Return the (X, Y) coordinate for the center point of the cell that contains the specified text.  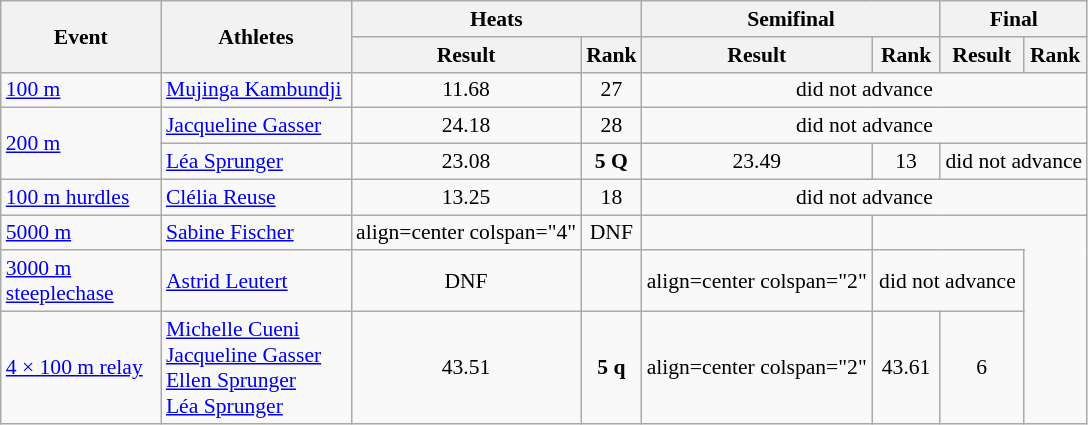
200 m (81, 144)
28 (612, 126)
13 (906, 162)
23.49 (757, 162)
Athletes (256, 36)
Jacqueline Gasser (256, 126)
11.68 (466, 90)
Astrid Leutert (256, 282)
align=center colspan="4" (466, 233)
100 m (81, 90)
Final (1014, 19)
43.61 (906, 368)
27 (612, 90)
18 (612, 197)
5000 m (81, 233)
Clélia Reuse (256, 197)
Event (81, 36)
5 Q (612, 162)
Léa Sprunger (256, 162)
Semifinal (792, 19)
Michelle CueniJacqueline GasserEllen SprungerLéa Sprunger (256, 368)
43.51 (466, 368)
5 q (612, 368)
4 × 100 m relay (81, 368)
6 (982, 368)
24.18 (466, 126)
3000 m steeplechase (81, 282)
Mujinga Kambundji (256, 90)
Heats (496, 19)
Sabine Fischer (256, 233)
23.08 (466, 162)
100 m hurdles (81, 197)
13.25 (466, 197)
